Pinpoint the cell where the given text exists, returning its (X, Y) midpoint coordinate. 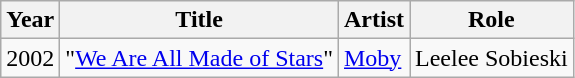
2002 (30, 58)
"We Are All Made of Stars" (200, 58)
Artist (374, 20)
Year (30, 20)
Role (492, 20)
Moby (374, 58)
Leelee Sobieski (492, 58)
Title (200, 20)
